For the text-containing cell, return its midpoint in [x, y] coordinate format. 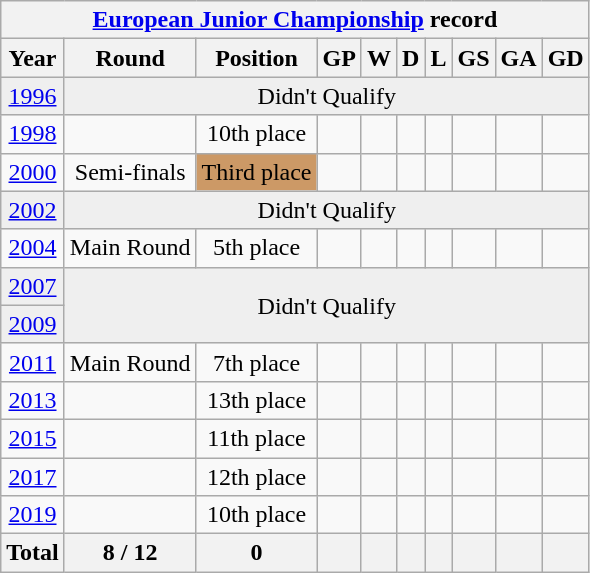
Year [33, 58]
1998 [33, 134]
GA [518, 58]
2007 [33, 286]
2019 [33, 515]
13th place [256, 400]
2004 [33, 248]
2017 [33, 477]
8 / 12 [130, 553]
1996 [33, 96]
2011 [33, 362]
GD [566, 58]
Round [130, 58]
12th place [256, 477]
2015 [33, 438]
GP [339, 58]
L [438, 58]
0 [256, 553]
5th place [256, 248]
2002 [33, 210]
2013 [33, 400]
Position [256, 58]
GS [474, 58]
2000 [33, 172]
European Junior Championship record [295, 20]
Total [33, 553]
11th place [256, 438]
Third place [256, 172]
7th place [256, 362]
Semi-finals [130, 172]
2009 [33, 324]
W [378, 58]
D [410, 58]
